Determine the [x, y] coordinate at the center of the cell enclosing the given text.  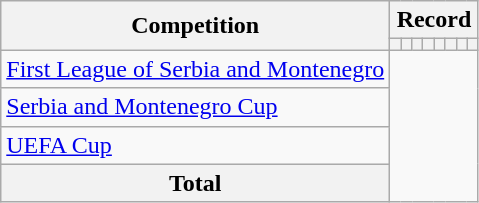
Serbia and Montenegro Cup [196, 107]
Total [196, 183]
Record [434, 20]
Competition [196, 26]
UEFA Cup [196, 145]
First League of Serbia and Montenegro [196, 69]
